Identify which cell holds the provided text, then report its [x, y] central coordinate. 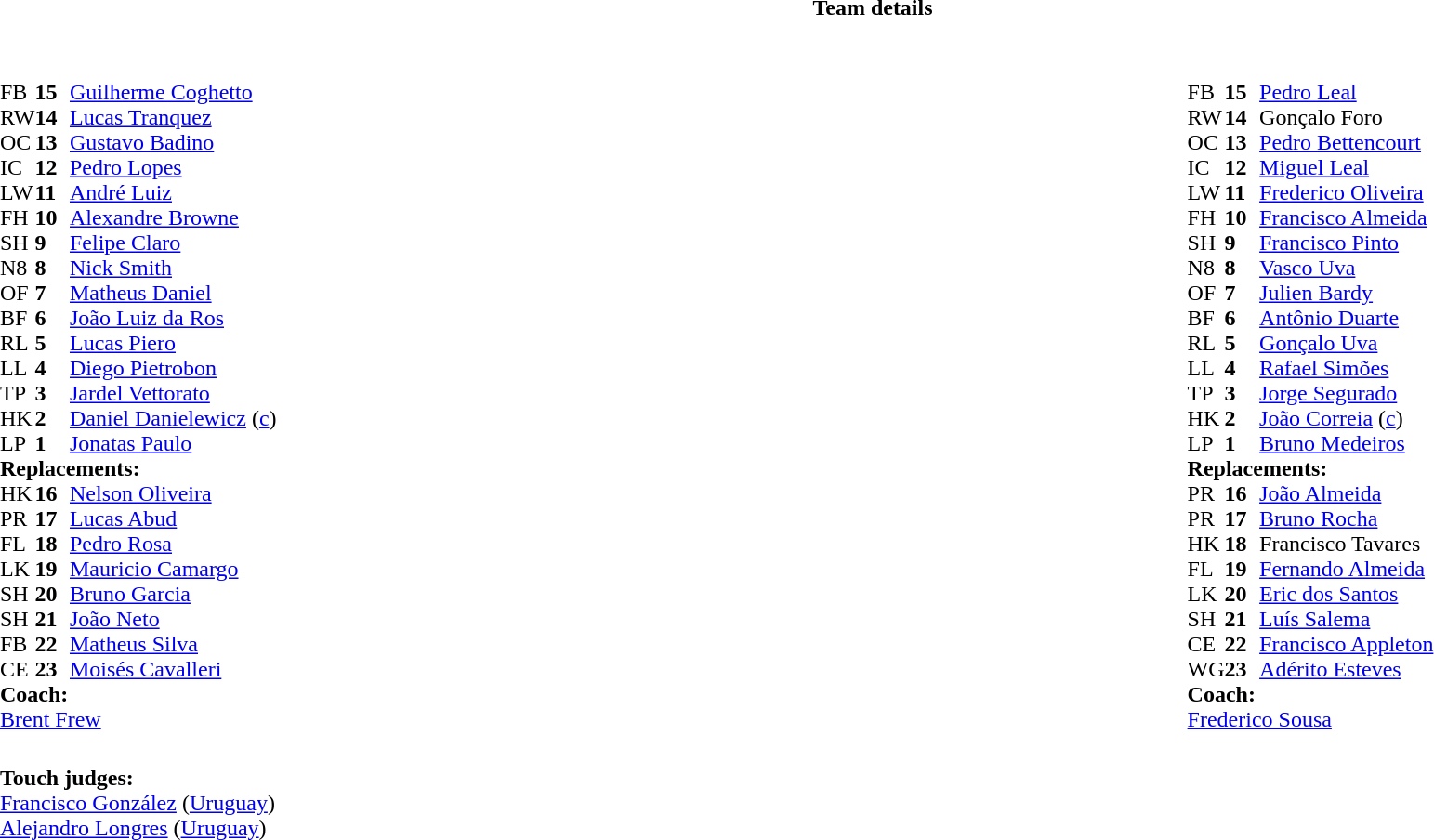
Eric dos Santos [1346, 595]
Vasco Uva [1346, 268]
Pedro Rosa [173, 545]
Antônio Duarte [1346, 318]
Felipe Claro [173, 243]
Rafael Simões [1346, 368]
Julien Bardy [1346, 294]
Brent Frew [138, 719]
Gustavo Badino [173, 143]
Miguel Leal [1346, 167]
João Correia (c) [1346, 418]
Fernando Almeida [1346, 569]
Jorge Segurado [1346, 394]
Mauricio Camargo [173, 569]
Frederico Oliveira [1346, 193]
Matheus Silva [173, 645]
Diego Pietrobon [173, 368]
Nick Smith [173, 268]
Lucas Abud [173, 518]
Francisco Tavares [1346, 545]
João Neto [173, 619]
Gonçalo Uva [1346, 344]
Francisco Pinto [1346, 243]
João Almeida [1346, 494]
Pedro Leal [1346, 93]
Bruno Garcia [173, 595]
Moisés Cavalleri [173, 669]
Lucas Piero [173, 344]
Matheus Daniel [173, 294]
Pedro Lopes [173, 167]
Bruno Medeiros [1346, 444]
João Luiz da Ros [173, 318]
Daniel Danielewicz (c) [173, 418]
Jonatas Paulo [173, 444]
André Luiz [173, 193]
Francisco Almeida [1346, 217]
Frederico Sousa [1310, 719]
WG [1206, 669]
Pedro Bettencourt [1346, 143]
Nelson Oliveira [173, 494]
Guilherme Coghetto [173, 93]
Francisco Appleton [1346, 645]
Bruno Rocha [1346, 518]
Gonçalo Foro [1346, 117]
Alexandre Browne [173, 217]
Adérito Esteves [1346, 669]
Lucas Tranquez [173, 117]
Luís Salema [1346, 619]
Jardel Vettorato [173, 394]
